Return the [X, Y] coordinate for the center point of the cell that contains the specified text.  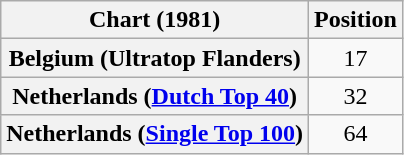
32 [356, 96]
Netherlands (Dutch Top 40) [155, 96]
Chart (1981) [155, 20]
Netherlands (Single Top 100) [155, 134]
64 [356, 134]
17 [356, 58]
Belgium (Ultratop Flanders) [155, 58]
Position [356, 20]
